Return the (X, Y) coordinate for the center point of the cell that contains the specified text.  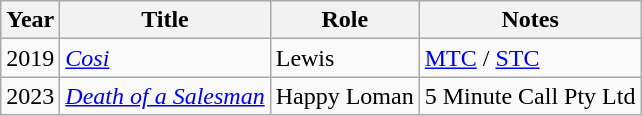
Title (165, 20)
2023 (30, 96)
Notes (530, 20)
Role (344, 20)
Year (30, 20)
Lewis (344, 58)
Happy Loman (344, 96)
Death of a Salesman (165, 96)
2019 (30, 58)
5 Minute Call Pty Ltd (530, 96)
MTC / STC (530, 58)
Cosi (165, 58)
